Output the [X, Y] coordinate of the center of the cell containing the given text.  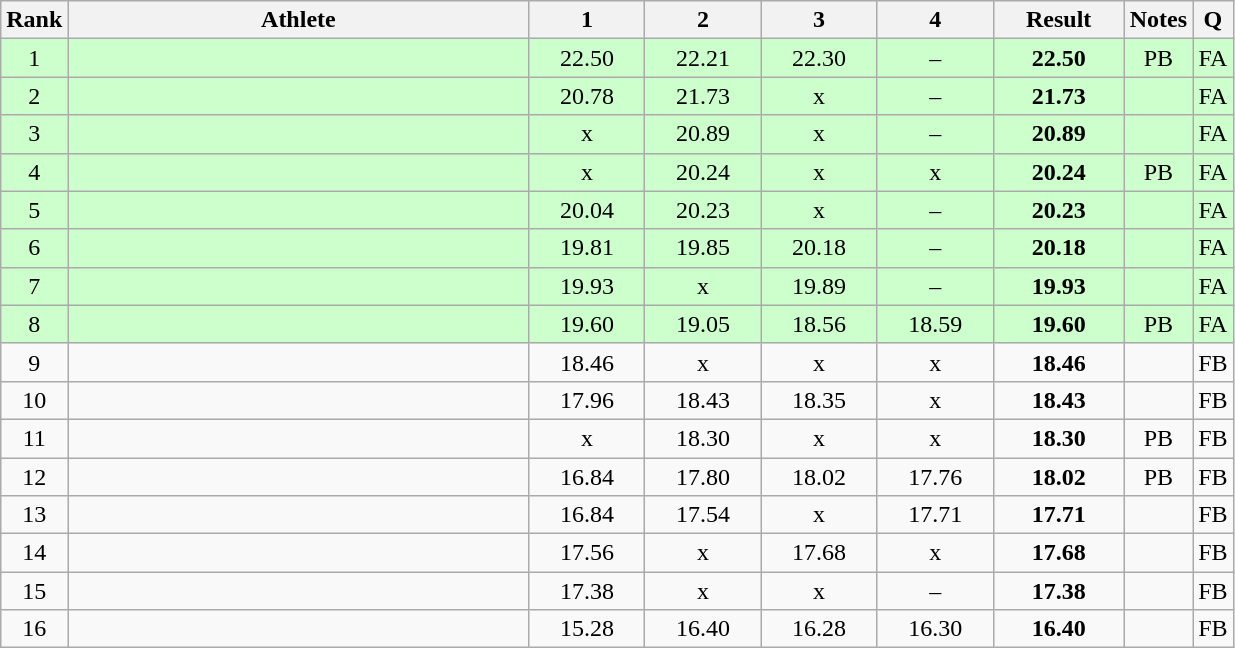
11 [34, 438]
5 [34, 210]
18.59 [935, 324]
17.76 [935, 477]
14 [34, 553]
8 [34, 324]
20.78 [587, 96]
7 [34, 286]
18.56 [819, 324]
18.35 [819, 400]
17.96 [587, 400]
17.56 [587, 553]
6 [34, 248]
16 [34, 629]
10 [34, 400]
16.28 [819, 629]
17.54 [703, 515]
12 [34, 477]
19.05 [703, 324]
22.21 [703, 58]
16.30 [935, 629]
Q [1213, 20]
19.89 [819, 286]
Rank [34, 20]
22.30 [819, 58]
19.85 [703, 248]
Athlete [298, 20]
13 [34, 515]
15 [34, 591]
15.28 [587, 629]
19.81 [587, 248]
Notes [1158, 20]
20.04 [587, 210]
17.80 [703, 477]
9 [34, 362]
Result [1058, 20]
